For the text-containing cell, return its midpoint in [x, y] coordinate format. 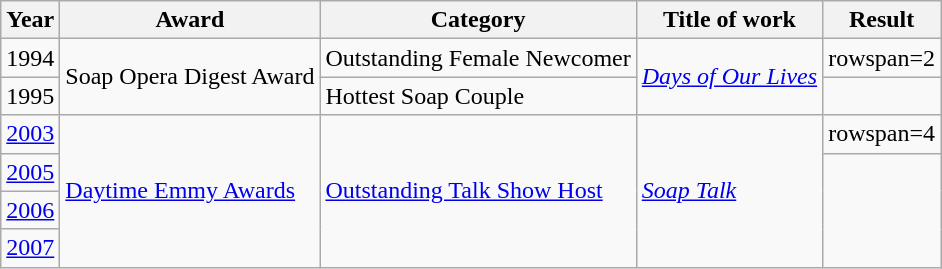
Hottest Soap Couple [478, 96]
1994 [30, 58]
1995 [30, 96]
Outstanding Talk Show Host [478, 191]
rowspan=2 [882, 58]
2006 [30, 210]
Days of Our Lives [729, 77]
2005 [30, 172]
Result [882, 20]
Year [30, 20]
2007 [30, 248]
rowspan=4 [882, 134]
Outstanding Female Newcomer [478, 58]
Award [190, 20]
Title of work [729, 20]
Soap Opera Digest Award [190, 77]
Daytime Emmy Awards [190, 191]
2003 [30, 134]
Category [478, 20]
Soap Talk [729, 191]
